Return the (X, Y) coordinate for the center point of the cell that contains the specified text.  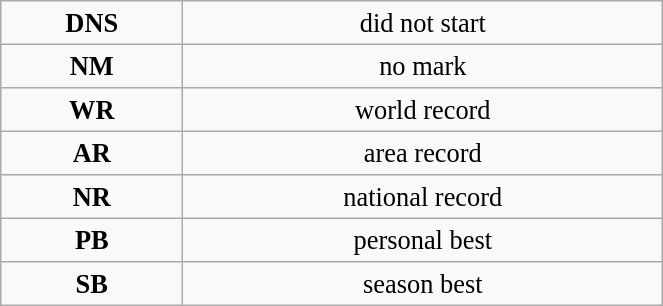
did not start (423, 22)
WR (92, 109)
national record (423, 197)
AR (92, 153)
NR (92, 197)
PB (92, 240)
SB (92, 284)
NM (92, 66)
area record (423, 153)
DNS (92, 22)
world record (423, 109)
season best (423, 284)
personal best (423, 240)
no mark (423, 66)
